Extract the [X, Y] coordinate from the center of the cell holding the provided text.  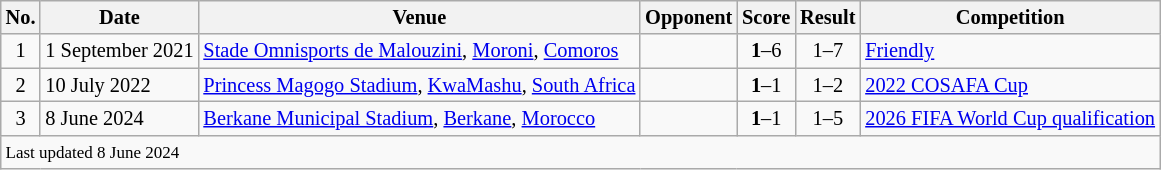
2026 FIFA World Cup qualification [1010, 118]
8 June 2024 [119, 118]
1–6 [766, 51]
1 [21, 51]
2022 COSAFA Cup [1010, 85]
3 [21, 118]
1–5 [828, 118]
2 [21, 85]
Berkane Municipal Stadium, Berkane, Morocco [419, 118]
Date [119, 17]
Last updated 8 June 2024 [580, 152]
1–2 [828, 85]
No. [21, 17]
Stade Omnisports de Malouzini, Moroni, Comoros [419, 51]
1 September 2021 [119, 51]
Venue [419, 17]
10 July 2022 [119, 85]
Princess Magogo Stadium, KwaMashu, South Africa [419, 85]
1–7 [828, 51]
Opponent [688, 17]
Competition [1010, 17]
Score [766, 17]
Friendly [1010, 51]
Result [828, 17]
